Locate the cell with the specified text and output its (X, Y) center coordinate. 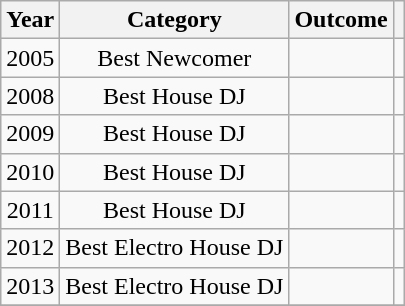
2008 (30, 96)
Category (174, 20)
2013 (30, 286)
2011 (30, 210)
2010 (30, 172)
Year (30, 20)
Outcome (341, 20)
2012 (30, 248)
Best Newcomer (174, 58)
2009 (30, 134)
2005 (30, 58)
